Provide the (x, y) coordinate of the cell's center where the given text is located.  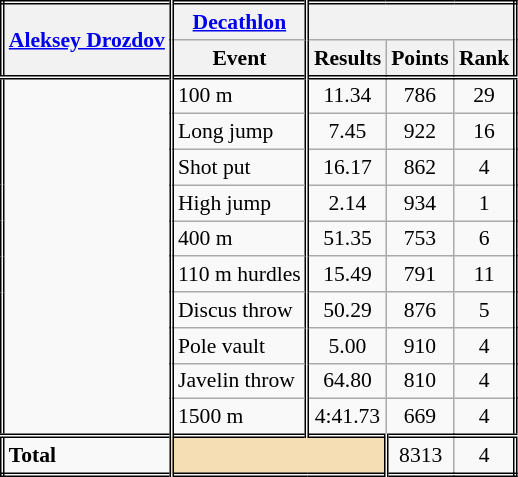
862 (420, 168)
Long jump (239, 132)
910 (420, 346)
400 m (239, 239)
Discus throw (239, 310)
High jump (239, 203)
922 (420, 132)
Decathlon (239, 22)
669 (420, 418)
1500 m (239, 418)
Results (346, 58)
Total (86, 456)
5.00 (346, 346)
786 (420, 96)
7.45 (346, 132)
29 (485, 96)
15.49 (346, 275)
100 m (239, 96)
1 (485, 203)
16 (485, 132)
4:41.73 (346, 418)
Aleksey Drozdov (86, 40)
11.34 (346, 96)
8313 (420, 456)
753 (420, 239)
11 (485, 275)
5 (485, 310)
16.17 (346, 168)
791 (420, 275)
Shot put (239, 168)
Points (420, 58)
6 (485, 239)
Javelin throw (239, 381)
50.29 (346, 310)
810 (420, 381)
2.14 (346, 203)
64.80 (346, 381)
Pole vault (239, 346)
51.35 (346, 239)
110 m hurdles (239, 275)
934 (420, 203)
Event (239, 58)
Rank (485, 58)
876 (420, 310)
